Identify which cell holds the provided text, then report its [X, Y] central coordinate. 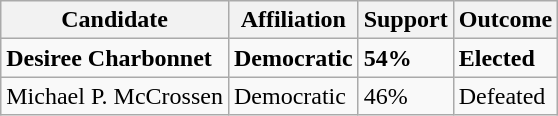
46% [406, 96]
Candidate [115, 20]
54% [406, 58]
Elected [505, 58]
Michael P. McCrossen [115, 96]
Affiliation [293, 20]
Defeated [505, 96]
Support [406, 20]
Desiree Charbonnet [115, 58]
Outcome [505, 20]
